Capture the cell that displays the provided text and extract its (x, y) central coordinate. 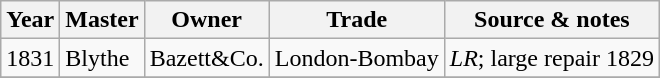
Owner (206, 20)
LR; large repair 1829 (552, 58)
Blythe (102, 58)
Bazett&Co. (206, 58)
1831 (30, 58)
Year (30, 20)
London-Bombay (356, 58)
Trade (356, 20)
Source & notes (552, 20)
Master (102, 20)
